Determine the (X, Y) coordinate at the center of the cell enclosing the given text.  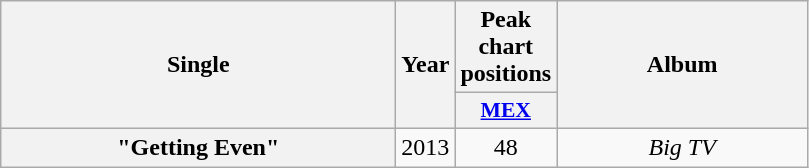
Peak chart positions (506, 47)
MEX (506, 111)
Big TV (682, 147)
Single (198, 65)
2013 (426, 147)
48 (506, 147)
Album (682, 65)
Year (426, 65)
"Getting Even" (198, 147)
